Capture the cell that displays the provided text and extract its (X, Y) central coordinate. 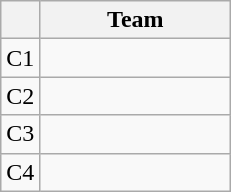
Team (136, 20)
C2 (20, 96)
C1 (20, 58)
C3 (20, 134)
C4 (20, 172)
